Search for the cell housing the specified text and yield its [x, y] center coordinate. 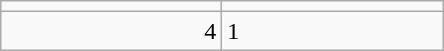
4 [112, 31]
1 [332, 31]
